For the text-containing cell, return its midpoint in [x, y] coordinate format. 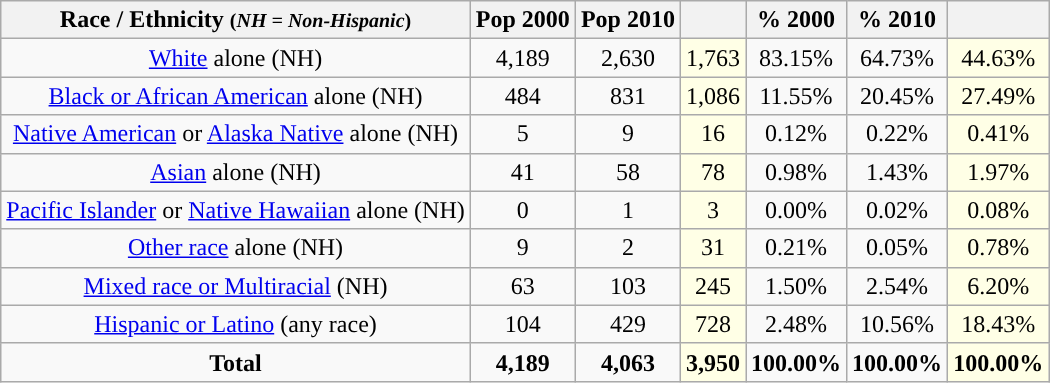
44.63% [998, 58]
31 [712, 248]
78 [712, 172]
Pacific Islander or Native Hawaiian alone (NH) [236, 210]
4,063 [628, 362]
Mixed race or Multiracial (NH) [236, 286]
1.97% [998, 172]
Black or African American alone (NH) [236, 96]
Pop 2010 [628, 20]
5 [522, 134]
27.49% [998, 96]
0 [522, 210]
Total [236, 362]
2,630 [628, 58]
3,950 [712, 362]
2 [628, 248]
16 [712, 134]
104 [522, 324]
1,086 [712, 96]
Pop 2000 [522, 20]
0.02% [898, 210]
10.56% [898, 324]
Other race alone (NH) [236, 248]
1.43% [898, 172]
1.50% [796, 286]
0.08% [998, 210]
11.55% [796, 96]
2.48% [796, 324]
83.15% [796, 58]
Hispanic or Latino (any race) [236, 324]
0.98% [796, 172]
Race / Ethnicity (NH = Non-Hispanic) [236, 20]
831 [628, 96]
0.22% [898, 134]
% 2010 [898, 20]
63 [522, 286]
0.12% [796, 134]
245 [712, 286]
1 [628, 210]
2.54% [898, 286]
White alone (NH) [236, 58]
Asian alone (NH) [236, 172]
3 [712, 210]
0.41% [998, 134]
41 [522, 172]
0.21% [796, 248]
0.78% [998, 248]
0.05% [898, 248]
429 [628, 324]
103 [628, 286]
64.73% [898, 58]
Native American or Alaska Native alone (NH) [236, 134]
58 [628, 172]
1,763 [712, 58]
20.45% [898, 96]
6.20% [998, 286]
% 2000 [796, 20]
0.00% [796, 210]
18.43% [998, 324]
484 [522, 96]
728 [712, 324]
